Search for the cell housing the specified text and yield its [x, y] center coordinate. 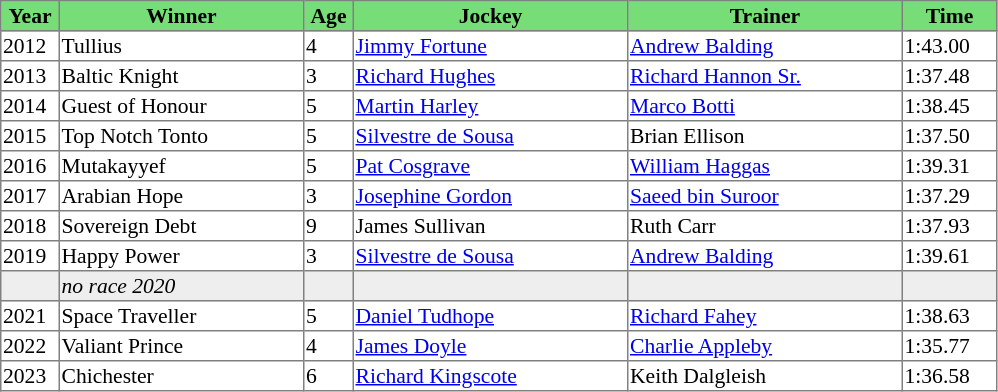
1:37.29 [949, 196]
Jimmy Fortune [490, 46]
Pat Cosgrave [490, 166]
Keith Dalgleish [765, 376]
1:36.58 [949, 376]
9 [329, 226]
Mutakayyef [181, 166]
James Sullivan [490, 226]
Brian Ellison [765, 136]
Valiant Prince [181, 346]
Jockey [490, 16]
1:37.93 [949, 226]
2017 [30, 196]
Daniel Tudhope [490, 316]
2019 [30, 256]
Baltic Knight [181, 76]
6 [329, 376]
Richard Hannon Sr. [765, 76]
Chichester [181, 376]
1:43.00 [949, 46]
2013 [30, 76]
Sovereign Debt [181, 226]
Josephine Gordon [490, 196]
1:39.61 [949, 256]
Tullius [181, 46]
2022 [30, 346]
2021 [30, 316]
1:38.45 [949, 106]
Time [949, 16]
Top Notch Tonto [181, 136]
1:37.48 [949, 76]
1:38.63 [949, 316]
Richard Hughes [490, 76]
Space Traveller [181, 316]
Winner [181, 16]
Happy Power [181, 256]
2023 [30, 376]
Trainer [765, 16]
William Haggas [765, 166]
Richard Fahey [765, 316]
Ruth Carr [765, 226]
2018 [30, 226]
Age [329, 16]
Arabian Hope [181, 196]
1:39.31 [949, 166]
no race 2020 [181, 286]
2012 [30, 46]
2014 [30, 106]
1:37.50 [949, 136]
1:35.77 [949, 346]
Guest of Honour [181, 106]
Charlie Appleby [765, 346]
2015 [30, 136]
Marco Botti [765, 106]
Martin Harley [490, 106]
Richard Kingscote [490, 376]
2016 [30, 166]
James Doyle [490, 346]
Year [30, 16]
Saeed bin Suroor [765, 196]
